From the cell containing the given text, extract its center point as [x, y] coordinate. 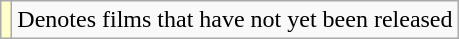
Denotes films that have not yet been released [235, 20]
